Locate the cell with the specified text and output its (x, y) center coordinate. 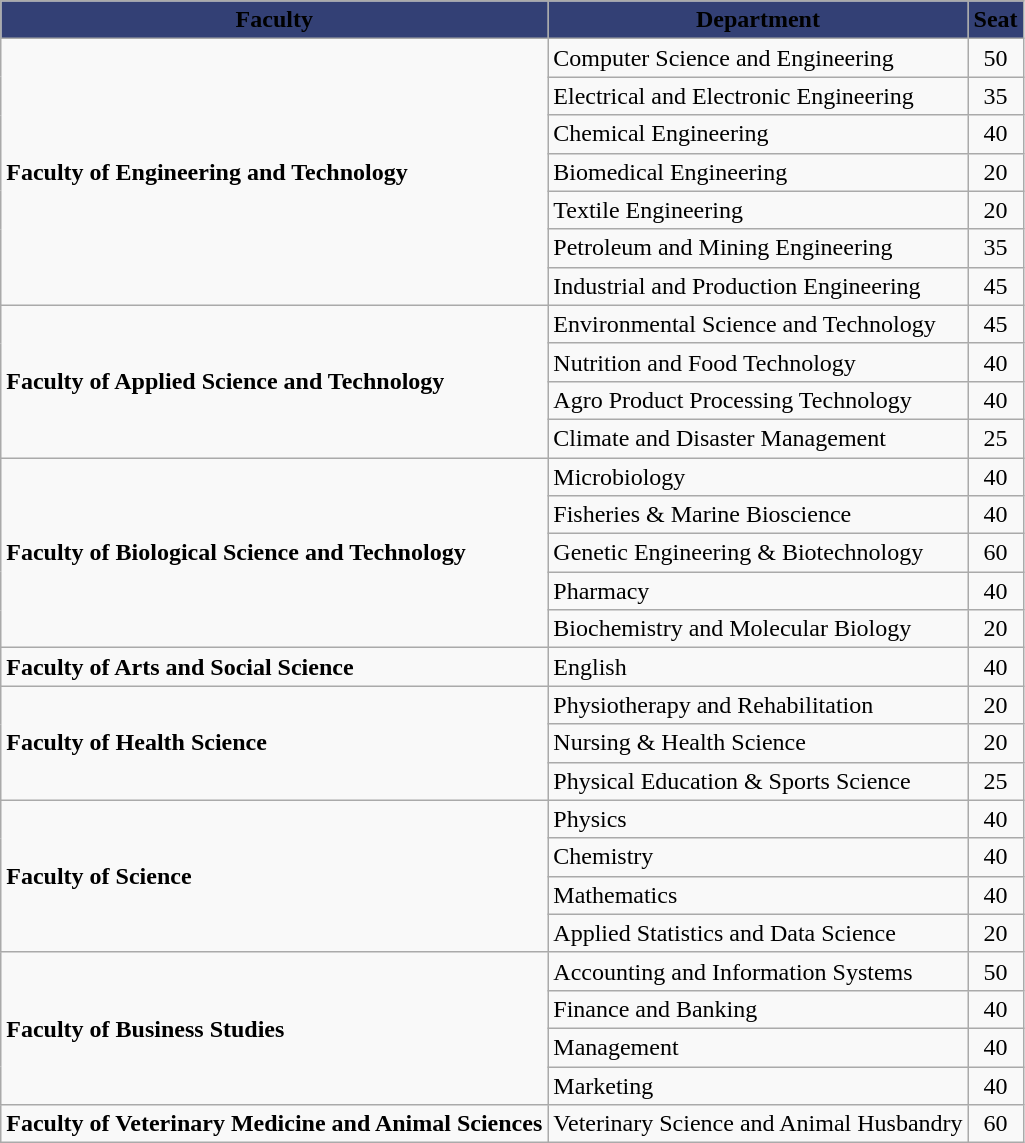
Petroleum and Mining Engineering (758, 248)
Physics (758, 819)
Faculty of Veterinary Medicine and Animal Sciences (274, 1124)
Textile Engineering (758, 210)
Accounting and Information Systems (758, 971)
Finance and Banking (758, 1009)
Faculty of Applied Science and Technology (274, 381)
Physical Education & Sports Science (758, 781)
Applied Statistics and Data Science (758, 933)
Faculty (274, 20)
Faculty of Health Science (274, 743)
Physiotherapy and Rehabilitation (758, 705)
Climate and Disaster Management (758, 438)
Faculty of Engineering and Technology (274, 172)
Faculty of Biological Science and Technology (274, 553)
Chemical Engineering (758, 134)
Veterinary Science and Animal Husbandry (758, 1124)
Environmental Science and Technology (758, 324)
Faculty of Science (274, 876)
Mathematics (758, 895)
Management (758, 1047)
English (758, 667)
Agro Product Processing Technology (758, 400)
Marketing (758, 1085)
Genetic Engineering & Biotechnology (758, 553)
Faculty of Business Studies (274, 1028)
Biomedical Engineering (758, 172)
Computer Science and Engineering (758, 58)
Nursing & Health Science (758, 743)
Microbiology (758, 477)
Chemistry (758, 857)
Pharmacy (758, 591)
Industrial and Production Engineering (758, 286)
Faculty of Arts and Social Science (274, 667)
Department (758, 20)
Nutrition and Food Technology (758, 362)
Electrical and Electronic Engineering (758, 96)
Fisheries & Marine Bioscience (758, 515)
Biochemistry and Molecular Biology (758, 629)
Seat (996, 20)
